Return the (X, Y) coordinate for the center point of the cell that contains the specified text.  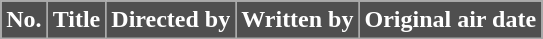
Original air date (450, 20)
Written by (298, 20)
No. (24, 20)
Title (76, 20)
Directed by (171, 20)
